Find where the given text appears and provide that cell's center as (X, Y) coordinate. 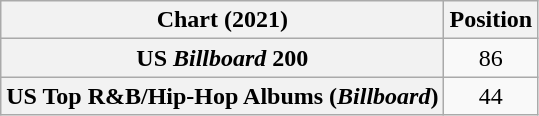
Chart (2021) (222, 20)
Position (491, 20)
44 (491, 96)
US Top R&B/Hip-Hop Albums (Billboard) (222, 96)
86 (491, 58)
US Billboard 200 (222, 58)
